Locate the cell with the specified text and output its (x, y) center coordinate. 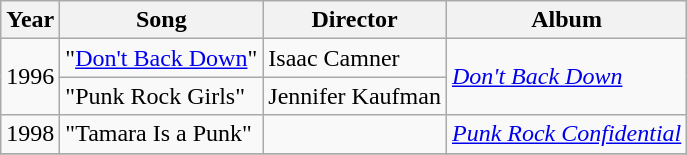
Punk Rock Confidential (566, 134)
Director (355, 20)
Don't Back Down (566, 77)
"Tamara Is a Punk" (162, 134)
Album (566, 20)
Jennifer Kaufman (355, 96)
"Don't Back Down" (162, 58)
Isaac Camner (355, 58)
1998 (30, 134)
"Punk Rock Girls" (162, 96)
Song (162, 20)
Year (30, 20)
1996 (30, 77)
